Identify which cell holds the provided text, then report its (X, Y) central coordinate. 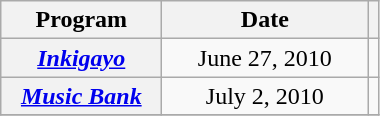
June 27, 2010 (265, 58)
Music Bank (82, 96)
July 2, 2010 (265, 96)
Inkigayo (82, 58)
Date (265, 20)
Program (82, 20)
